Scan for the cell matching the given text and deliver its [x, y] coordinate at center. 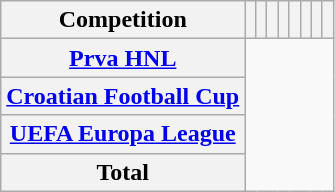
Prva HNL [123, 58]
Croatian Football Cup [123, 96]
UEFA Europa League [123, 134]
Total [123, 172]
Competition [123, 20]
